Identify which cell holds the provided text, then report its [X, Y] central coordinate. 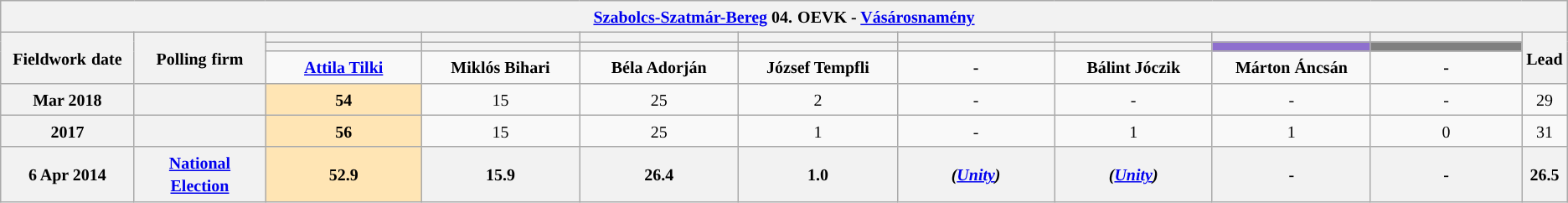
Attila Tilki [343, 67]
1.0 [818, 174]
2017 [67, 131]
6 Apr 2014 [67, 174]
Szabolcs-Szatmár-Bereg 04. OEVK - Vásárosnamény [784, 17]
29 [1545, 99]
56 [343, 131]
József Tempfli [818, 67]
Bálint Jóczik [1133, 67]
26.4 [659, 174]
52.9 [343, 174]
Fieldwork date [67, 58]
Miklós Bihari [500, 67]
26.5 [1545, 174]
15.9 [500, 174]
0 [1446, 131]
Márton Áncsán [1292, 67]
Mar 2018 [67, 99]
Polling firm [199, 58]
Lead [1545, 58]
31 [1545, 131]
Béla Adorján [659, 67]
2 [818, 99]
National Election [199, 174]
54 [343, 99]
